Locate the cell with the specified text and output its [X, Y] center coordinate. 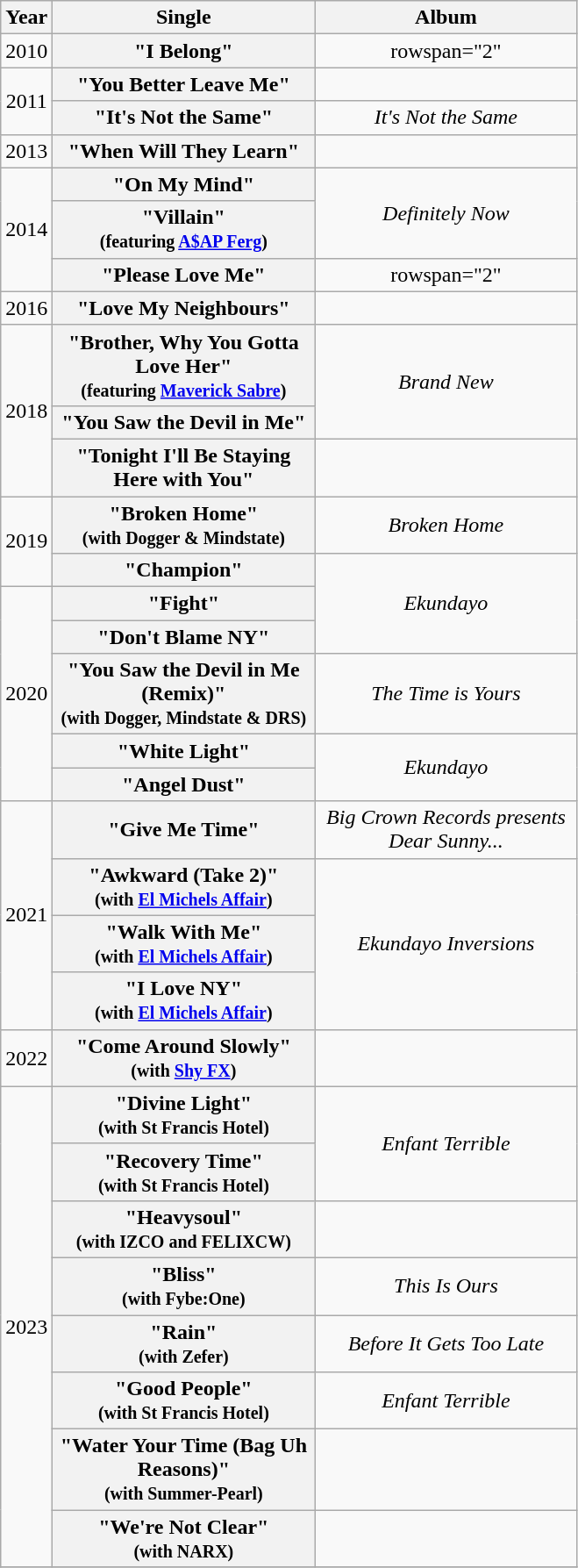
Brand New [446, 382]
"Angel Dust" [184, 784]
"Villain"(featuring A$AP Ferg) [184, 230]
"Please Love Me" [184, 275]
"Walk With Me"(with El Michels Affair) [184, 944]
"Fight" [184, 604]
"I Love NY"(with El Michels Affair) [184, 1000]
Album [446, 18]
"Broken Home"(with Dogger & Mindstate) [184, 525]
2013 [26, 151]
2014 [26, 230]
"When Will They Learn" [184, 151]
"Heavysoul"(with IZCO and FELIXCW) [184, 1228]
"It's Not the Same" [184, 118]
Before It Gets Too Late [446, 1342]
"Come Around Slowly"(with Shy FX) [184, 1058]
"Tonight I'll Be Staying Here with You" [184, 467]
"Recovery Time"(with St Francis Hotel) [184, 1172]
The Time is Yours [446, 694]
2010 [26, 51]
Single [184, 18]
"Love My Neighbours" [184, 308]
"Good People"(with St Francis Hotel) [184, 1400]
"You Better Leave Me" [184, 84]
Year [26, 18]
"You Saw the Devil in Me" [184, 422]
2020 [26, 694]
"You Saw the Devil in Me (Remix)"(with Dogger, Mindstate & DRS) [184, 694]
"Rain"(with Zefer) [184, 1342]
2021 [26, 915]
"Brother, Why You Gotta Love Her"(featuring Maverick Sabre) [184, 365]
"White Light" [184, 751]
"Water Your Time (Bag Uh Reasons)"(with Summer-Pearl) [184, 1470]
"Champion" [184, 570]
2011 [26, 101]
2022 [26, 1058]
"Divine Light"(with St Francis Hotel) [184, 1114]
2018 [26, 411]
"We're Not Clear"(with NARX) [184, 1539]
Definitely Now [446, 212]
Big Crown Records presents Dear Sunny... [446, 830]
Ekundayo Inversions [446, 944]
"Bliss"(with Fybe:One) [184, 1286]
This Is Ours [446, 1286]
2016 [26, 308]
It's Not the Same [446, 118]
"Awkward (Take 2)"(with El Michels Affair) [184, 886]
Broken Home [446, 525]
"On My Mind" [184, 184]
"I Belong" [184, 51]
2019 [26, 542]
"Give Me Time" [184, 830]
2023 [26, 1327]
"Don't Blame NY" [184, 637]
